Provide the [X, Y] coordinate of the cell's center where the given text is located.  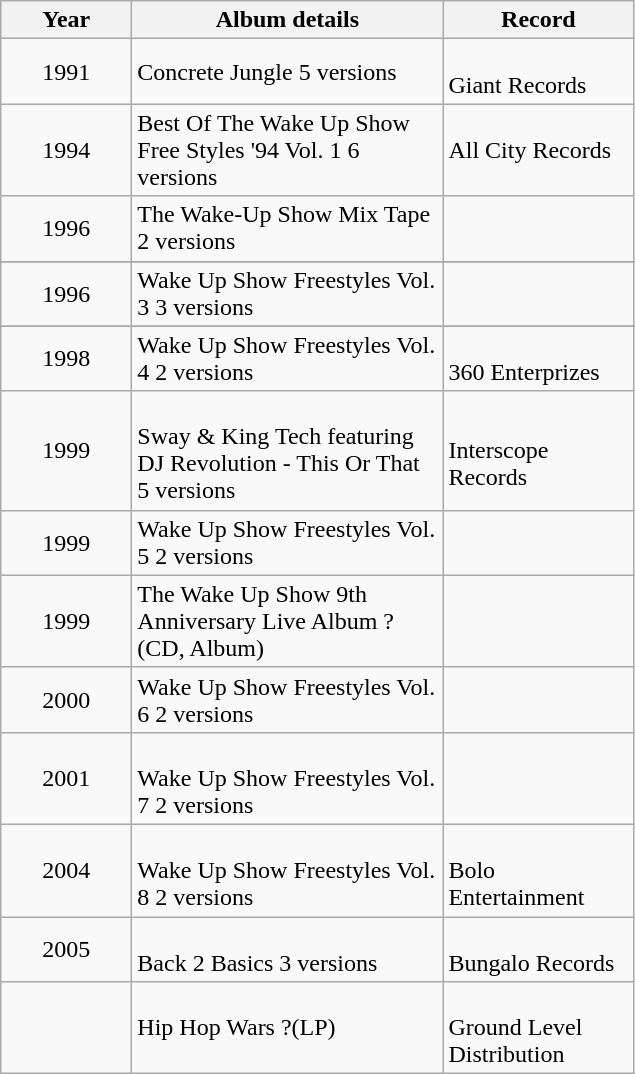
2004 [66, 870]
Bungalo Records [538, 948]
Wake Up Show Freestyles Vol. 4 2 versions [288, 358]
2005 [66, 948]
Interscope Records [538, 450]
Wake Up Show Freestyles Vol. 3 3 versions [288, 294]
1991 [66, 72]
The Wake Up Show 9th Anniversary Live Album ?(CD, Album) [288, 621]
Album details [288, 20]
1998 [66, 358]
Year [66, 20]
Wake Up Show Freestyles Vol. 7 2 versions [288, 778]
Giant Records [538, 72]
All City Records [538, 150]
Wake Up Show Freestyles Vol. 6 2 versions [288, 700]
Hip Hop Wars ?(LP) [288, 1028]
Bolo Entertainment [538, 870]
Back 2 Basics 3 versions [288, 948]
Wake Up Show Freestyles Vol. 8 2 versions [288, 870]
The Wake-Up Show Mix Tape 2 versions [288, 228]
Best Of The Wake Up Show Free Styles '94 Vol. 1 6 versions [288, 150]
Wake Up Show Freestyles Vol. 5 2 versions [288, 542]
2000 [66, 700]
Record [538, 20]
1994 [66, 150]
Ground Level Distribution [538, 1028]
360 Enterprizes [538, 358]
Sway & King Tech featuring DJ Revolution - This Or That 5 versions [288, 450]
2001 [66, 778]
Concrete Jungle 5 versions [288, 72]
